Provide the [x, y] coordinate of the cell's center where the given text is located.  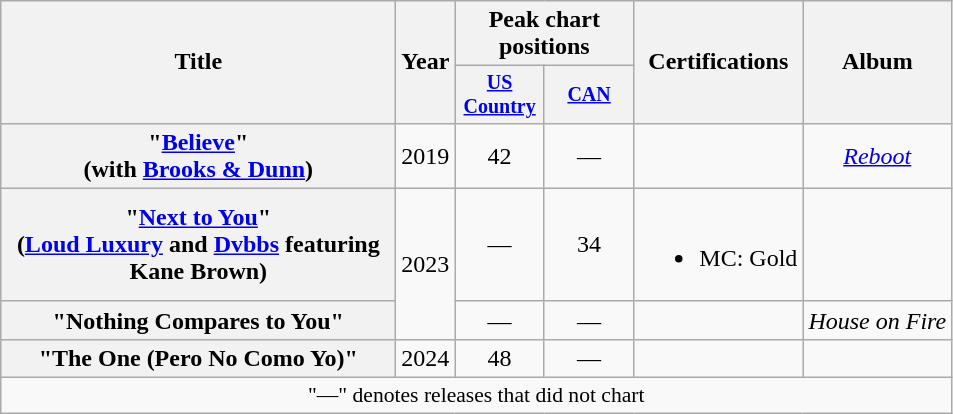
House on Fire [878, 320]
Peak chart positions [544, 34]
2019 [426, 156]
Year [426, 62]
"The One (Pero No Como Yo)" [198, 358]
"Nothing Compares to You" [198, 320]
Title [198, 62]
"Believe" (with Brooks & Dunn) [198, 156]
MC: Gold [718, 244]
Certifications [718, 62]
2024 [426, 358]
42 [500, 156]
USCountry [500, 94]
"—" denotes releases that did not chart [476, 396]
48 [500, 358]
2023 [426, 264]
Album [878, 62]
"Next to You"(Loud Luxury and Dvbbs featuring Kane Brown) [198, 244]
Reboot [878, 156]
34 [588, 244]
CAN [588, 94]
